From the cell containing the given text, extract its center point as (X, Y) coordinate. 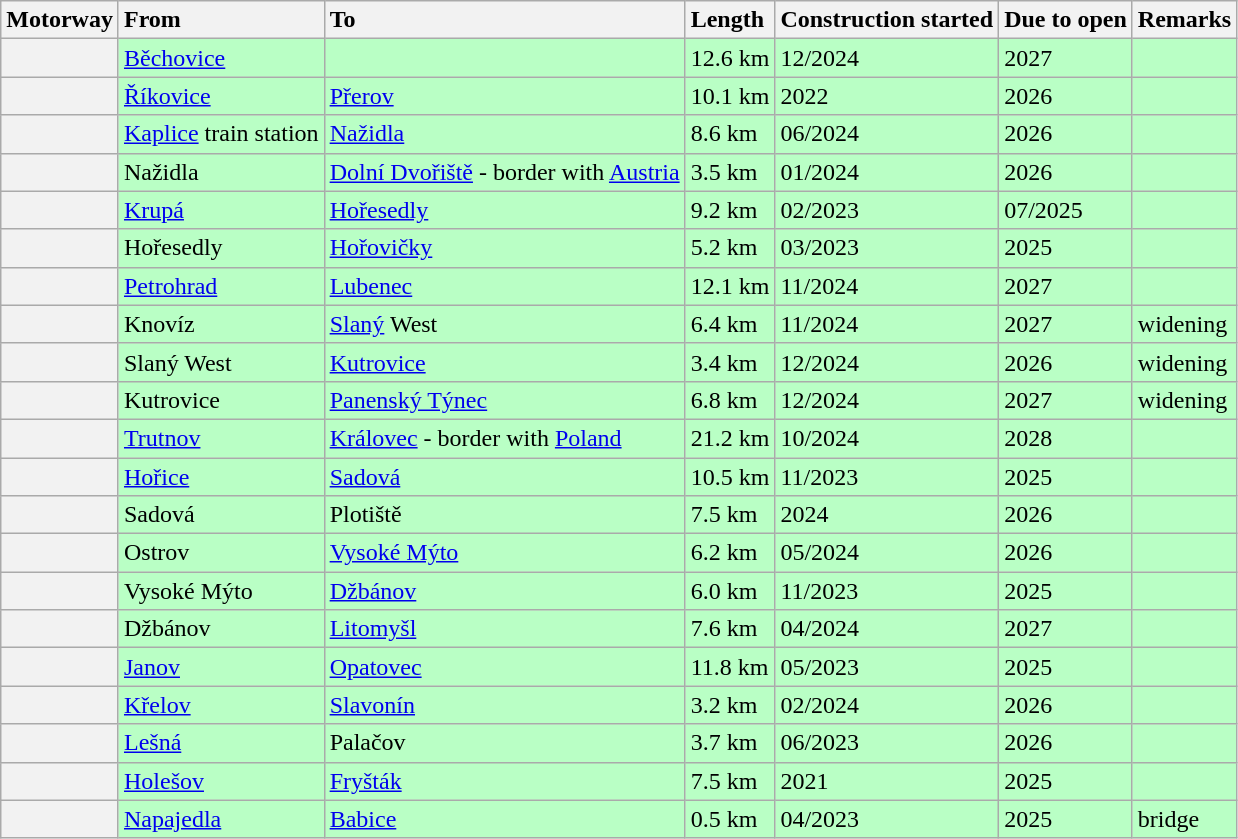
bridge (1184, 819)
3.4 km (730, 362)
Remarks (1184, 20)
10.1 km (730, 96)
Babice (504, 819)
12.6 km (730, 58)
3.7 km (730, 743)
12.1 km (730, 286)
05/2024 (887, 553)
Motorway (60, 20)
2021 (887, 781)
Litomyšl (504, 629)
01/2024 (887, 172)
Krupá (221, 210)
06/2023 (887, 743)
From (221, 20)
Dolní Dvořiště - border with Austria (504, 172)
Hořovičky (504, 248)
Říkovice (221, 96)
03/2023 (887, 248)
11.8 km (730, 667)
Opatovec (504, 667)
6.2 km (730, 553)
07/2025 (1066, 210)
Královec - border with Poland (504, 438)
Panenský Týnec (504, 400)
Construction started (887, 20)
Fryšták (504, 781)
10.5 km (730, 477)
2028 (1066, 438)
Běchovice (221, 58)
8.6 km (730, 134)
5.2 km (730, 248)
Length (730, 20)
9.2 km (730, 210)
10/2024 (887, 438)
Lešná (221, 743)
Due to open (1066, 20)
Palačov (504, 743)
To (504, 20)
Ostrov (221, 553)
2024 (887, 515)
Plotiště (504, 515)
Kaplice train station (221, 134)
0.5 km (730, 819)
Knovíz (221, 324)
Křelov (221, 705)
6.4 km (730, 324)
Trutnov (221, 438)
2022 (887, 96)
04/2023 (887, 819)
6.8 km (730, 400)
6.0 km (730, 591)
02/2023 (887, 210)
21.2 km (730, 438)
Hořice (221, 477)
06/2024 (887, 134)
Holešov (221, 781)
Janov (221, 667)
3.5 km (730, 172)
02/2024 (887, 705)
Přerov (504, 96)
7.6 km (730, 629)
Petrohrad (221, 286)
Slavonín (504, 705)
05/2023 (887, 667)
3.2 km (730, 705)
Napajedla (221, 819)
Lubenec (504, 286)
04/2024 (887, 629)
